Provide the [x, y] coordinate of the cell's center where the given text is located.  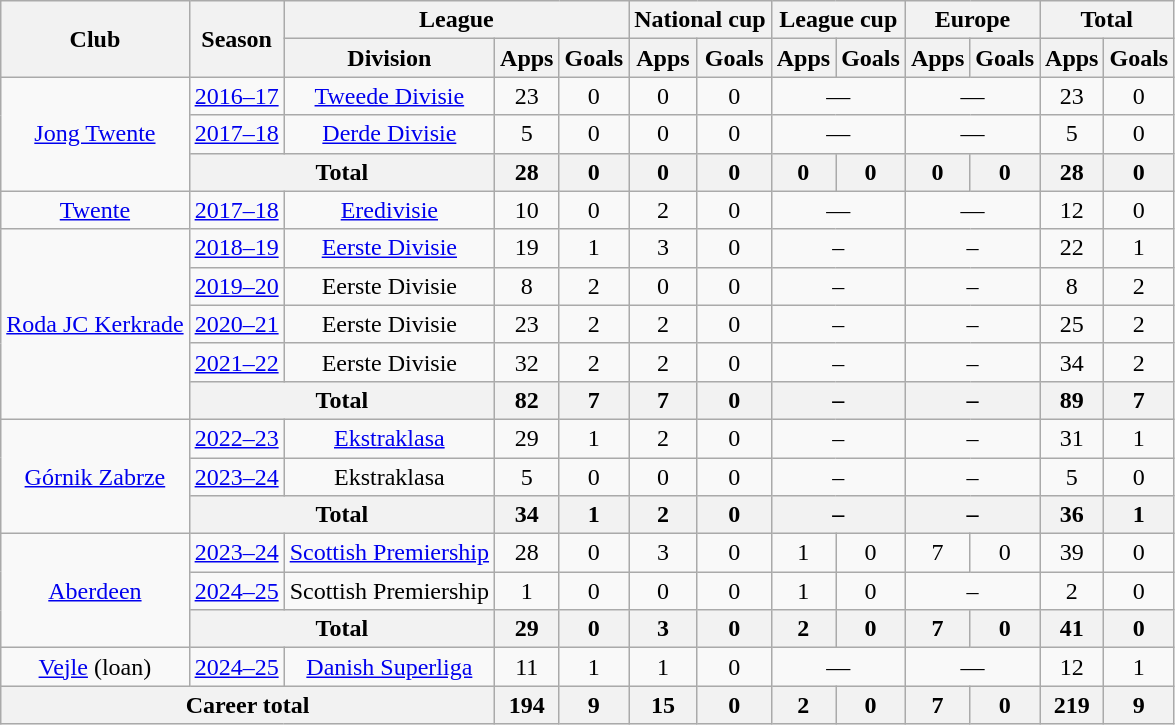
League cup [838, 20]
Aberdeen [95, 591]
Jong Twente [95, 134]
Górnik Zabrze [95, 476]
89 [1072, 400]
Tweede Divisie [389, 96]
19 [527, 248]
Derde Divisie [389, 134]
2022–23 [236, 438]
Roda JC Kerkrade [95, 324]
Career total [248, 705]
Eredivisie [389, 210]
219 [1072, 705]
2016–17 [236, 96]
Danish Superliga [389, 667]
15 [663, 705]
36 [1072, 515]
Twente [95, 210]
Club [95, 39]
82 [527, 400]
31 [1072, 438]
39 [1072, 553]
25 [1072, 324]
2019–20 [236, 286]
Division [389, 58]
National cup [700, 20]
41 [1072, 629]
11 [527, 667]
22 [1072, 248]
League [456, 20]
194 [527, 705]
2018–19 [236, 248]
2020–21 [236, 324]
32 [527, 362]
Season [236, 39]
Europe [972, 20]
Vejle (loan) [95, 667]
10 [527, 210]
2021–22 [236, 362]
